Pinpoint the cell where the given text exists, returning its (X, Y) midpoint coordinate. 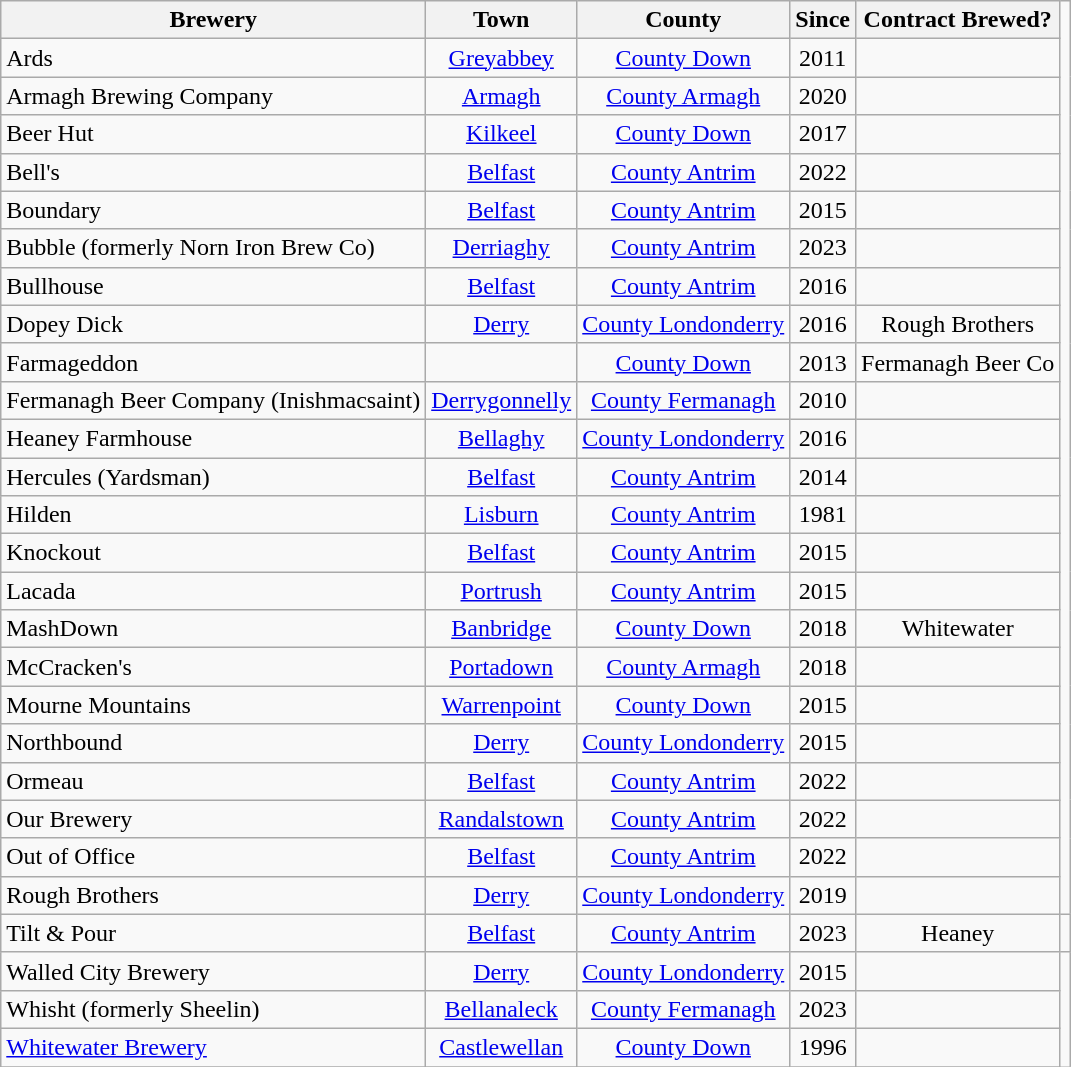
Knockout (214, 553)
MashDown (214, 629)
Banbridge (502, 629)
Our Brewery (214, 819)
Randalstown (502, 819)
Heaney (958, 933)
2011 (823, 58)
1996 (823, 1047)
Whitewater (958, 629)
Hercules (Yardsman) (214, 477)
County (684, 20)
Ormeau (214, 781)
2017 (823, 134)
Out of Office (214, 857)
Kilkeel (502, 134)
Tilt & Pour (214, 933)
Since (823, 20)
Derrygonnelly (502, 400)
2013 (823, 362)
Warrenpoint (502, 705)
Lisburn (502, 515)
Derriaghy (502, 248)
Town (502, 20)
Greyabbey (502, 58)
Mourne Mountains (214, 705)
Whisht (formerly Sheelin) (214, 1009)
Farmageddon (214, 362)
Dopey Dick (214, 324)
Northbound (214, 743)
2019 (823, 895)
Hilden (214, 515)
2014 (823, 477)
Beer Hut (214, 134)
Heaney Farmhouse (214, 438)
Brewery (214, 20)
Walled City Brewery (214, 971)
Bellanaleck (502, 1009)
1981 (823, 515)
Bubble (formerly Norn Iron Brew Co) (214, 248)
Fermanagh Beer Company (Inishmacsaint) (214, 400)
Castlewellan (502, 1047)
Lacada (214, 591)
Ards (214, 58)
Bellaghy (502, 438)
Boundary (214, 210)
Fermanagh Beer Co (958, 362)
Armagh Brewing Company (214, 96)
Portadown (502, 667)
2010 (823, 400)
Whitewater Brewery (214, 1047)
Bullhouse (214, 286)
Portrush (502, 591)
2020 (823, 96)
Armagh (502, 96)
Contract Brewed? (958, 20)
Bell's (214, 172)
McCracken's (214, 667)
